Scan for the cell matching the given text and deliver its (X, Y) coordinate at center. 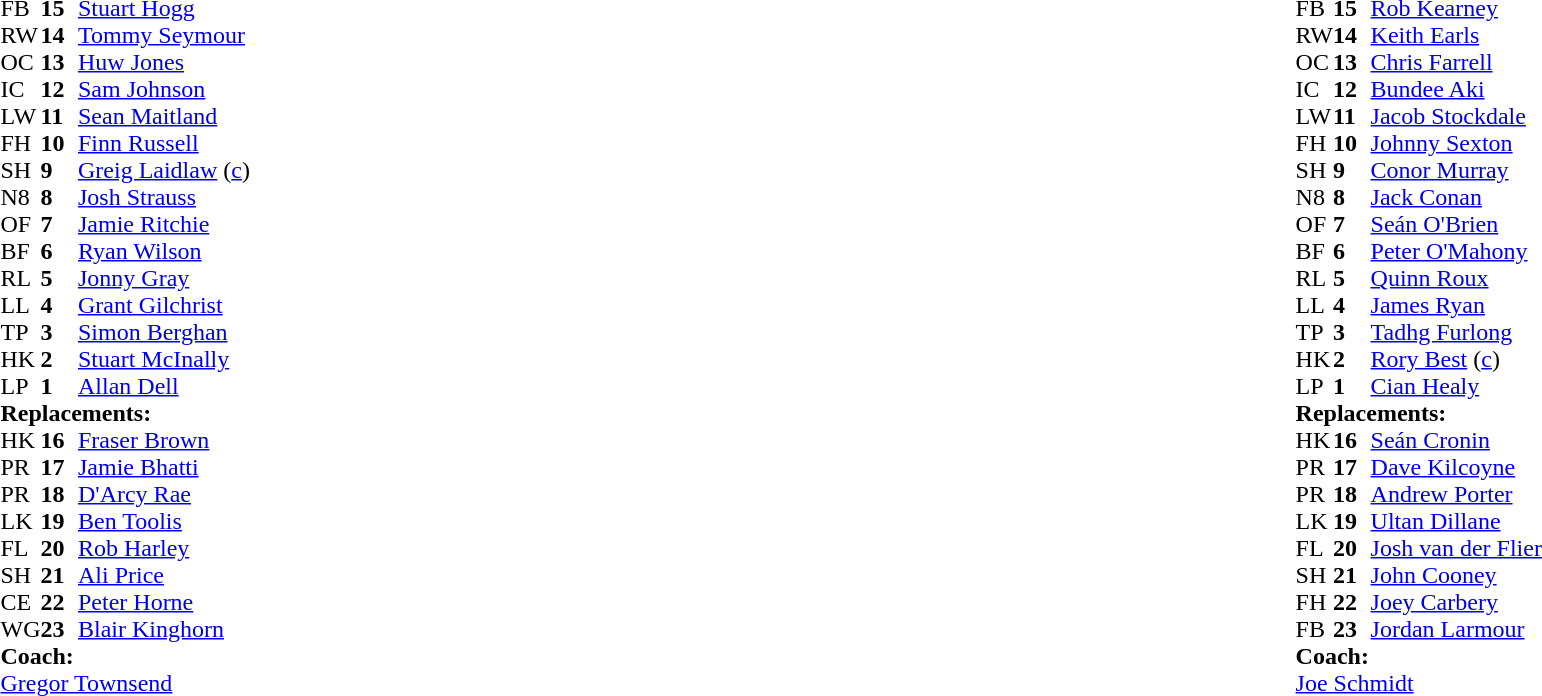
Tadhg Furlong (1456, 332)
Sam Johnson (164, 90)
Ben Toolis (164, 522)
FB (1315, 630)
D'Arcy Rae (164, 494)
Jamie Bhatti (164, 468)
Ultan Dillane (1456, 522)
Seán Cronin (1456, 440)
Huw Jones (164, 62)
Jamie Ritchie (164, 224)
CE (20, 602)
Blair Kinghorn (164, 630)
Rory Best (c) (1456, 360)
Peter Horne (164, 602)
Andrew Porter (1456, 494)
Chris Farrell (1456, 62)
Ali Price (164, 576)
John Cooney (1456, 576)
Rob Harley (164, 548)
Bundee Aki (1456, 90)
Jordan Larmour (1456, 630)
WG (20, 630)
Keith Earls (1456, 36)
Dave Kilcoyne (1456, 468)
Jack Conan (1456, 198)
Stuart McInally (164, 360)
Greig Laidlaw (c) (164, 170)
Jonny Gray (164, 278)
Allan Dell (164, 386)
Simon Berghan (164, 332)
Fraser Brown (164, 440)
Peter O'Mahony (1456, 252)
Conor Murray (1456, 170)
Ryan Wilson (164, 252)
Josh van der Flier (1456, 548)
Finn Russell (164, 144)
James Ryan (1456, 306)
Johnny Sexton (1456, 144)
Jacob Stockdale (1456, 116)
Joey Carbery (1456, 602)
Tommy Seymour (164, 36)
Josh Strauss (164, 198)
Cian Healy (1456, 386)
Sean Maitland (164, 116)
Seán O'Brien (1456, 224)
Quinn Roux (1456, 278)
Grant Gilchrist (164, 306)
